Search for the cell housing the specified text and yield its [x, y] center coordinate. 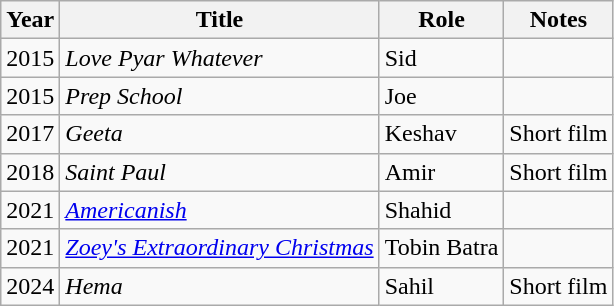
Keshav [442, 134]
Love Pyar Whatever [220, 58]
Sahil [442, 286]
2017 [30, 134]
Tobin Batra [442, 248]
Americanish [220, 210]
Joe [442, 96]
Hema [220, 286]
Notes [558, 20]
Geeta [220, 134]
Prep School [220, 96]
Shahid [442, 210]
Zoey's Extraordinary Christmas [220, 248]
Amir [442, 172]
Sid [442, 58]
Role [442, 20]
2018 [30, 172]
Saint Paul [220, 172]
Title [220, 20]
2024 [30, 286]
Year [30, 20]
